From the cell containing the given text, extract its center point as [X, Y] coordinate. 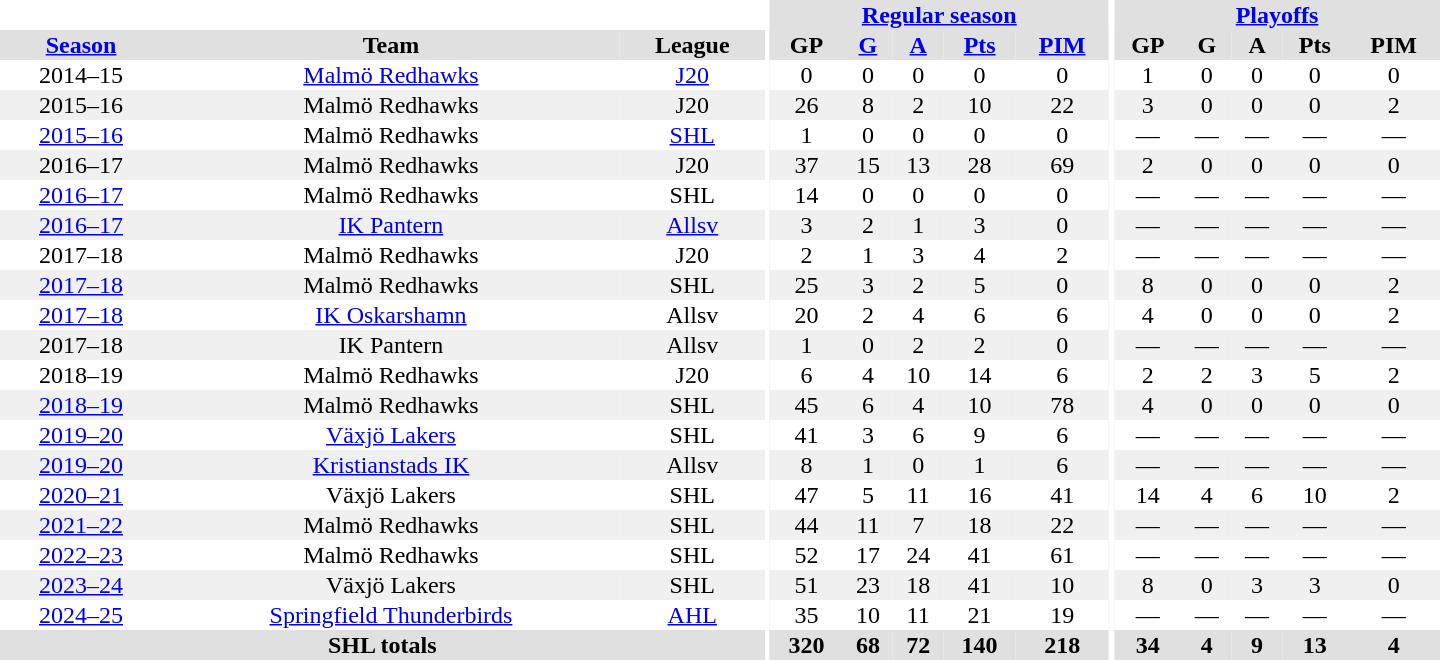
45 [806, 405]
Regular season [939, 15]
2023–24 [81, 585]
51 [806, 585]
Springfield Thunderbirds [391, 615]
IK Oskarshamn [391, 315]
72 [918, 645]
2021–22 [81, 525]
61 [1062, 555]
26 [806, 105]
SHL totals [382, 645]
Playoffs [1277, 15]
Team [391, 45]
78 [1062, 405]
44 [806, 525]
2024–25 [81, 615]
25 [806, 285]
AHL [692, 615]
17 [868, 555]
218 [1062, 645]
24 [918, 555]
37 [806, 165]
League [692, 45]
2020–21 [81, 495]
19 [1062, 615]
320 [806, 645]
Season [81, 45]
35 [806, 615]
16 [980, 495]
15 [868, 165]
28 [980, 165]
2014–15 [81, 75]
21 [980, 615]
69 [1062, 165]
47 [806, 495]
68 [868, 645]
52 [806, 555]
7 [918, 525]
Kristianstads IK [391, 465]
2022–23 [81, 555]
34 [1148, 645]
20 [806, 315]
23 [868, 585]
140 [980, 645]
